For the text-containing cell, return its midpoint in [X, Y] coordinate format. 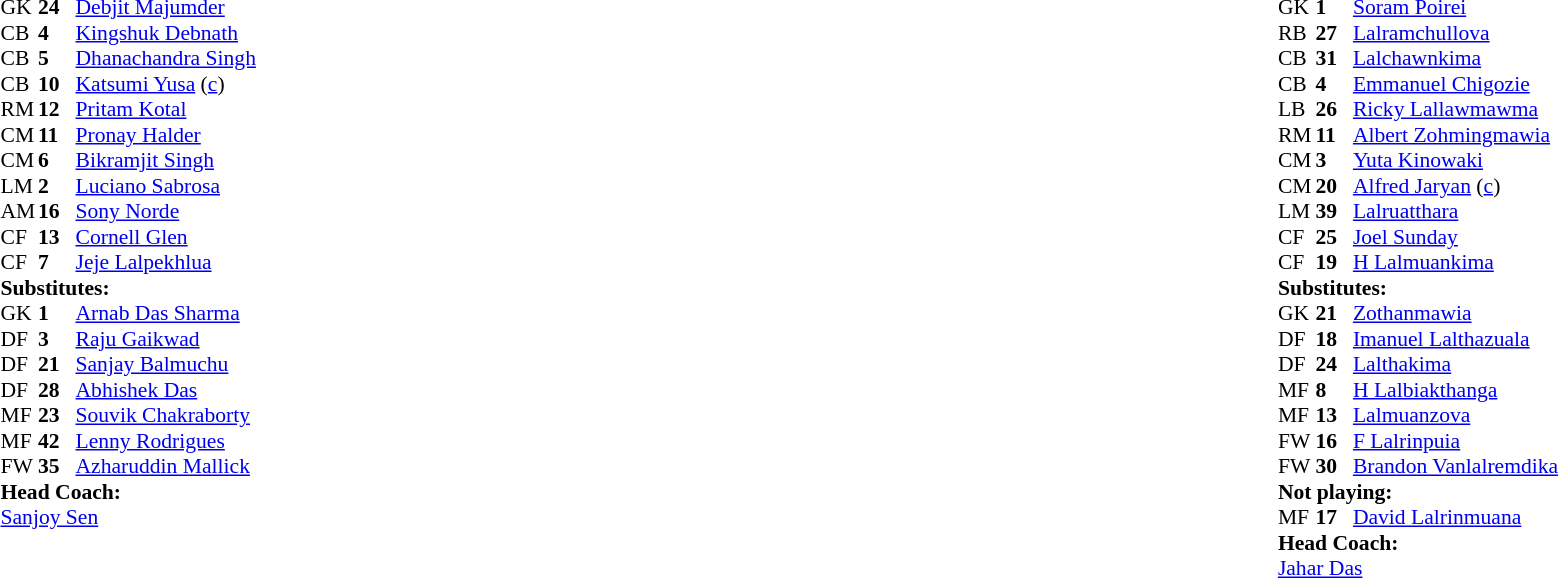
Pronay Halder [166, 135]
31 [1334, 59]
Lalmuanzova [1456, 415]
26 [1334, 109]
Abhishek Das [166, 390]
8 [1334, 390]
7 [57, 263]
27 [1334, 33]
35 [57, 467]
Emmanuel Chigozie [1456, 84]
Sanjoy Sen [128, 517]
5 [57, 59]
Luciano Sabrosa [166, 186]
Joel Sunday [1456, 237]
25 [1334, 237]
Lalramchullova [1456, 33]
Lalchawnkima [1456, 59]
23 [57, 415]
Not playing: [1418, 492]
H Lalmuankima [1456, 263]
Cornell Glen [166, 237]
2 [57, 186]
Lenny Rodrigues [166, 441]
Kingshuk Debnath [166, 33]
Alfred Jaryan (c) [1456, 186]
17 [1334, 517]
Yuta Kinowaki [1456, 161]
Raju Gaikwad [166, 339]
Arnab Das Sharma [166, 313]
Zothanmawia [1456, 313]
42 [57, 441]
28 [57, 390]
19 [1334, 263]
Souvik Chakraborty [166, 415]
Katsumi Yusa (c) [166, 84]
18 [1334, 339]
LB [1297, 109]
10 [57, 84]
Brandon Vanlalremdika [1456, 467]
AM [19, 211]
20 [1334, 186]
Imanuel Lalthazuala [1456, 339]
David Lalrinmuana [1456, 517]
24 [1334, 365]
6 [57, 161]
30 [1334, 467]
F Lalrinpuia [1456, 441]
12 [57, 109]
Bikramjit Singh [166, 161]
Lalruatthara [1456, 211]
RB [1297, 33]
Pritam Kotal [166, 109]
1 [57, 313]
Albert Zohmingmawia [1456, 135]
Ricky Lallawmawma [1456, 109]
Azharuddin Mallick [166, 467]
Jeje Lalpekhlua [166, 263]
Lalthakima [1456, 365]
Sanjay Balmuchu [166, 365]
H Lalbiakthanga [1456, 390]
Sony Norde [166, 211]
39 [1334, 211]
Dhanachandra Singh [166, 59]
